Capture the cell that displays the provided text and extract its [X, Y] central coordinate. 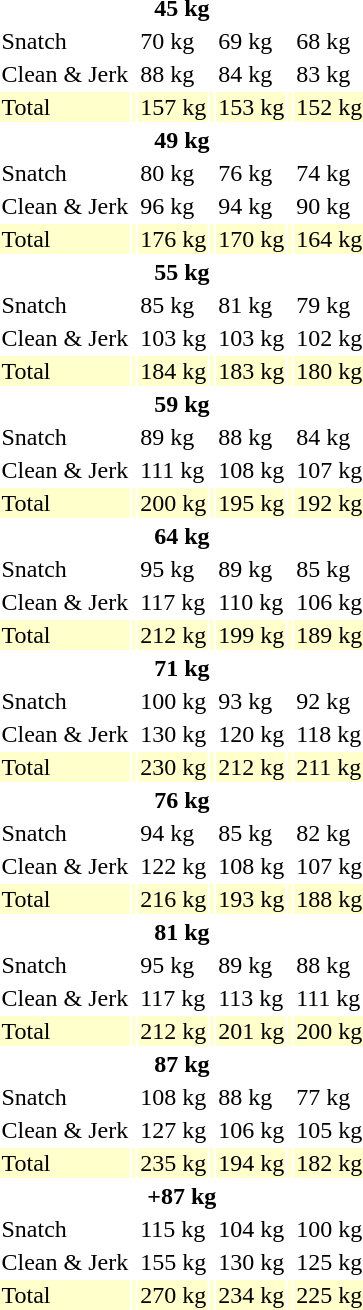
127 kg [174, 1130]
176 kg [174, 239]
84 kg [252, 74]
106 kg [252, 1130]
235 kg [174, 1163]
157 kg [174, 107]
115 kg [174, 1229]
234 kg [252, 1295]
69 kg [252, 41]
200 kg [174, 503]
81 kg [252, 305]
153 kg [252, 107]
183 kg [252, 371]
194 kg [252, 1163]
100 kg [174, 701]
184 kg [174, 371]
201 kg [252, 1031]
170 kg [252, 239]
155 kg [174, 1262]
270 kg [174, 1295]
96 kg [174, 206]
70 kg [174, 41]
110 kg [252, 602]
193 kg [252, 899]
76 kg [252, 173]
120 kg [252, 734]
195 kg [252, 503]
113 kg [252, 998]
230 kg [174, 767]
122 kg [174, 866]
199 kg [252, 635]
216 kg [174, 899]
111 kg [174, 470]
93 kg [252, 701]
104 kg [252, 1229]
80 kg [174, 173]
